Scan for the cell matching the given text and deliver its [x, y] coordinate at center. 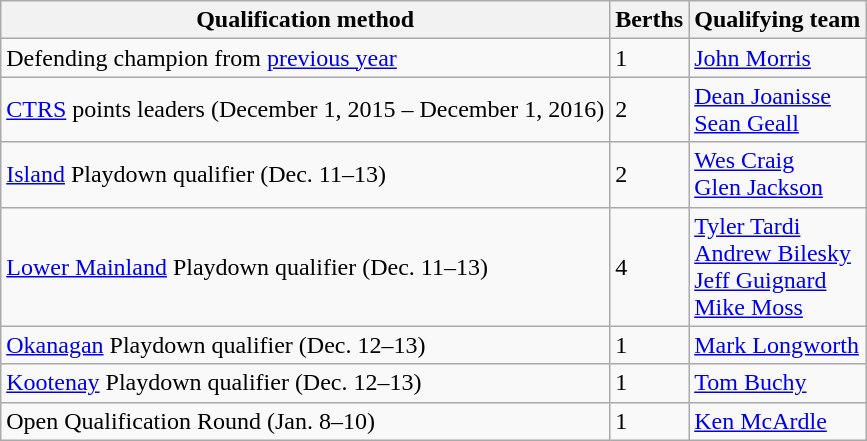
4 [650, 266]
Mark Longworth [778, 345]
CTRS points leaders (December 1, 2015 – December 1, 2016) [306, 110]
Qualification method [306, 20]
Tyler Tardi Andrew Bilesky Jeff Guignard Mike Moss [778, 266]
John Morris [778, 58]
Dean Joanisse Sean Geall [778, 110]
Ken McArdle [778, 421]
Defending champion from previous year [306, 58]
Island Playdown qualifier (Dec. 11–13) [306, 174]
Berths [650, 20]
Kootenay Playdown qualifier (Dec. 12–13) [306, 383]
Tom Buchy [778, 383]
Qualifying team [778, 20]
Open Qualification Round (Jan. 8–10) [306, 421]
Okanagan Playdown qualifier (Dec. 12–13) [306, 345]
Wes Craig Glen Jackson [778, 174]
Lower Mainland Playdown qualifier (Dec. 11–13) [306, 266]
